Search for the cell housing the specified text and yield its [x, y] center coordinate. 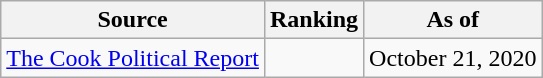
The Cook Political Report [133, 58]
Ranking [314, 20]
October 21, 2020 [453, 58]
As of [453, 20]
Source [133, 20]
